Return (x, y) of the center of cell containing provided text 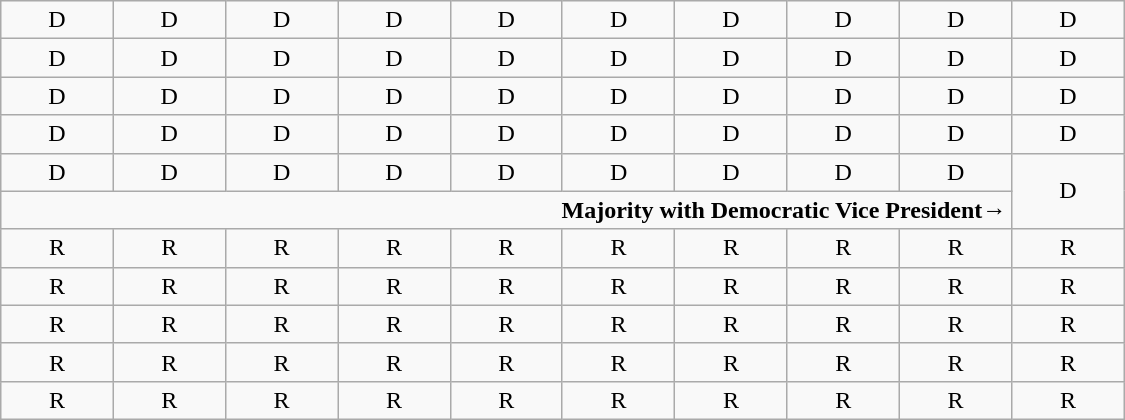
Majority with Democratic Vice President→ (506, 210)
